Detect which cell encompasses the target text, then output its [X, Y] center coordinate. 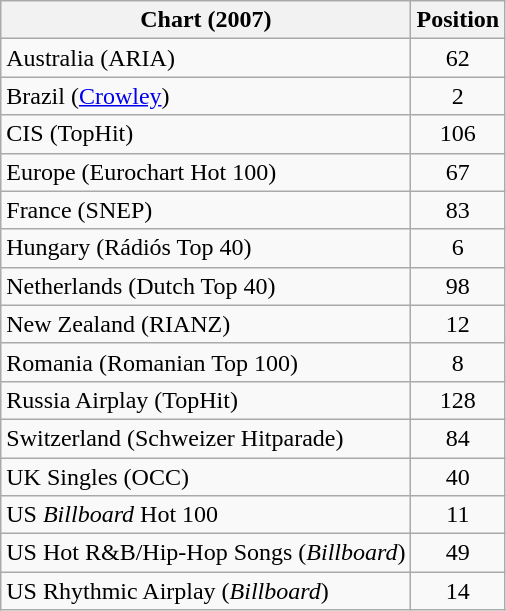
Australia (ARIA) [206, 58]
Switzerland (Schweizer Hitparade) [206, 438]
Hungary (Rádiós Top 40) [206, 248]
US Rhythmic Airplay (Billboard) [206, 591]
UK Singles (OCC) [206, 477]
6 [458, 248]
106 [458, 134]
Position [458, 20]
France (SNEP) [206, 210]
83 [458, 210]
98 [458, 286]
84 [458, 438]
40 [458, 477]
CIS (TopHit) [206, 134]
49 [458, 553]
8 [458, 362]
Netherlands (Dutch Top 40) [206, 286]
Russia Airplay (TopHit) [206, 400]
12 [458, 324]
2 [458, 96]
New Zealand (RIANZ) [206, 324]
Chart (2007) [206, 20]
11 [458, 515]
128 [458, 400]
62 [458, 58]
US Hot R&B/Hip-Hop Songs (Billboard) [206, 553]
Brazil (Crowley) [206, 96]
Europe (Eurochart Hot 100) [206, 172]
Romania (Romanian Top 100) [206, 362]
14 [458, 591]
67 [458, 172]
US Billboard Hot 100 [206, 515]
